Determine the [x, y] coordinate at the center of the cell enclosing the given text.  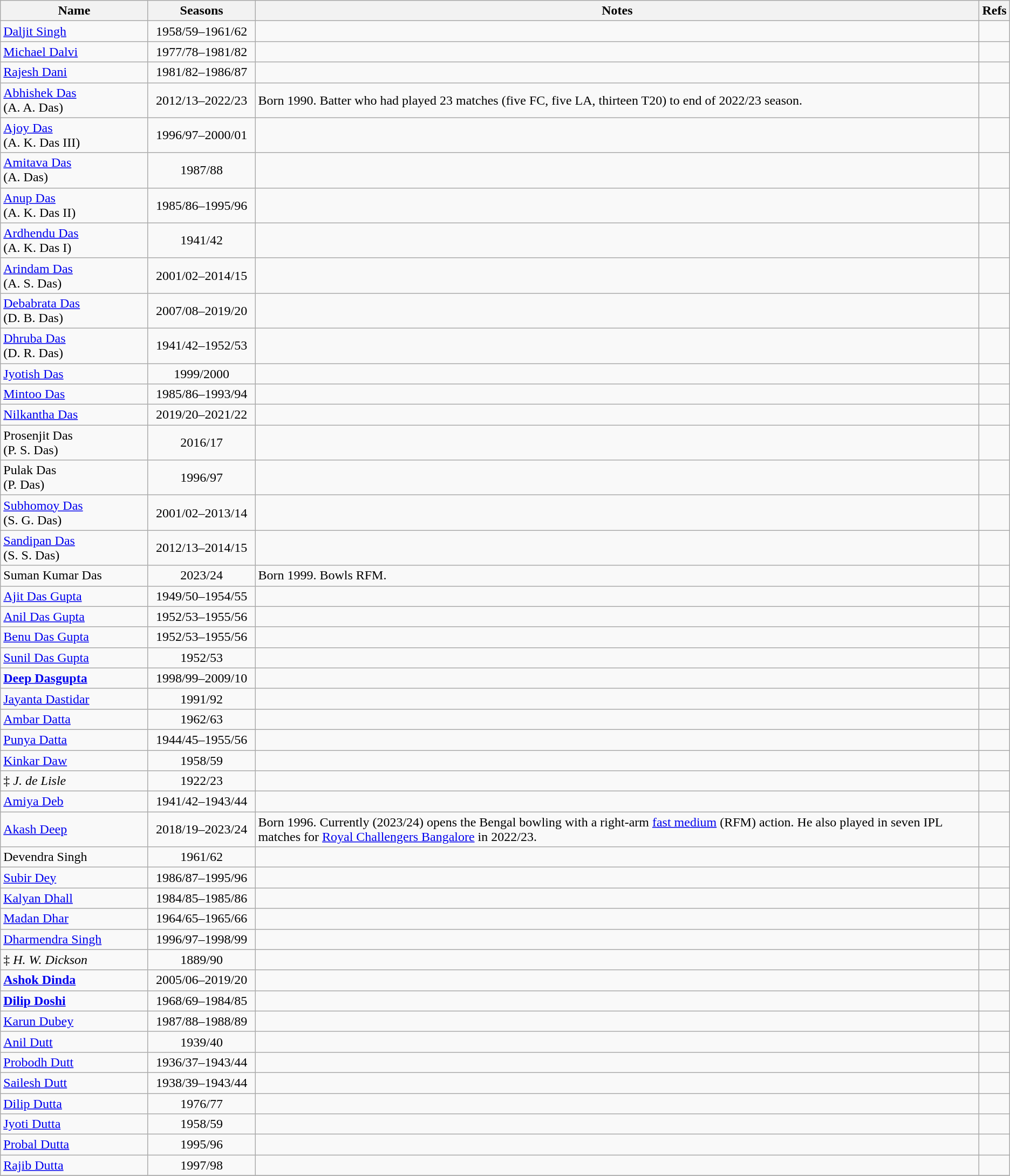
Ajoy Das(A. K. Das III) [74, 135]
1952/53 [202, 658]
1986/87–1995/96 [202, 878]
1941/42–1952/53 [202, 345]
1998/99–2009/10 [202, 678]
Dharmendra Singh [74, 939]
1938/39–1943/44 [202, 1083]
1977/78–1981/82 [202, 52]
Refs [994, 11]
Ardhendu Das(A. K. Das I) [74, 241]
Devendra Singh [74, 857]
Akash Deep [74, 830]
Ajit Das Gupta [74, 596]
Probal Dutta [74, 1145]
1936/37–1943/44 [202, 1062]
Madan Dhar [74, 919]
Anup Das(A. K. Das II) [74, 205]
1889/90 [202, 960]
1949/50–1954/55 [202, 596]
Pulak Das(P. Das) [74, 478]
2016/17 [202, 442]
Rajib Dutta [74, 1165]
1999/2000 [202, 374]
2023/24 [202, 576]
Prosenjit Das(P. S. Das) [74, 442]
1996/97–1998/99 [202, 939]
Seasons [202, 11]
1997/98 [202, 1165]
Sunil Das Gupta [74, 658]
Ashok Dinda [74, 980]
1987/88 [202, 170]
Karun Dubey [74, 1021]
1991/92 [202, 699]
Amitava Das(A. Das) [74, 170]
‡ H. W. Dickson [74, 960]
1981/82–1986/87 [202, 72]
Punya Datta [74, 740]
1984/85–1985/86 [202, 898]
Name [74, 11]
1941/42 [202, 241]
Subhomoy Das(S. G. Das) [74, 512]
1987/88–1988/89 [202, 1021]
Benu Das Gupta [74, 637]
Mintoo Das [74, 394]
Debabrata Das(D. B. Das) [74, 311]
1962/63 [202, 719]
Subir Dey [74, 878]
Born 1999. Bowls RFM. [617, 576]
Dhruba Das(D. R. Das) [74, 345]
1995/96 [202, 1145]
Kinkar Daw [74, 760]
1958/59–1961/62 [202, 31]
Michael Dalvi [74, 52]
Anil Dutt [74, 1042]
1968/69–1984/85 [202, 1001]
Arindam Das(A. S. Das) [74, 275]
Sailesh Dutt [74, 1083]
Suman Kumar Das [74, 576]
2012/13–2014/15 [202, 548]
Daljit Singh [74, 31]
Kalyan Dhall [74, 898]
2001/02–2013/14 [202, 512]
Nilkantha Das [74, 415]
2007/08–2019/20 [202, 311]
1961/62 [202, 857]
Abhishek Das(A. A. Das) [74, 100]
Dilip Doshi [74, 1001]
1939/40 [202, 1042]
Jayanta Dastidar [74, 699]
Rajesh Dani [74, 72]
1985/86–1993/94 [202, 394]
Jyoti Dutta [74, 1124]
1996/97 [202, 478]
Deep Dasgupta [74, 678]
2012/13–2022/23 [202, 100]
Amiya Deb [74, 802]
Jyotish Das [74, 374]
Notes [617, 11]
Probodh Dutt [74, 1062]
‡ J. de Lisle [74, 781]
Dilip Dutta [74, 1103]
1964/65–1965/66 [202, 919]
1922/23 [202, 781]
Sandipan Das(S. S. Das) [74, 548]
1941/42–1943/44 [202, 802]
Born 1990. Batter who had played 23 matches (five FC, five LA, thirteen T20) to end of 2022/23 season. [617, 100]
1976/77 [202, 1103]
2005/06–2019/20 [202, 980]
1985/86–1995/96 [202, 205]
2019/20–2021/22 [202, 415]
2018/19–2023/24 [202, 830]
Anil Das Gupta [74, 617]
Ambar Datta [74, 719]
2001/02–2014/15 [202, 275]
1996/97–2000/01 [202, 135]
1944/45–1955/56 [202, 740]
